Pinpoint the cell where the given text exists, returning its (X, Y) midpoint coordinate. 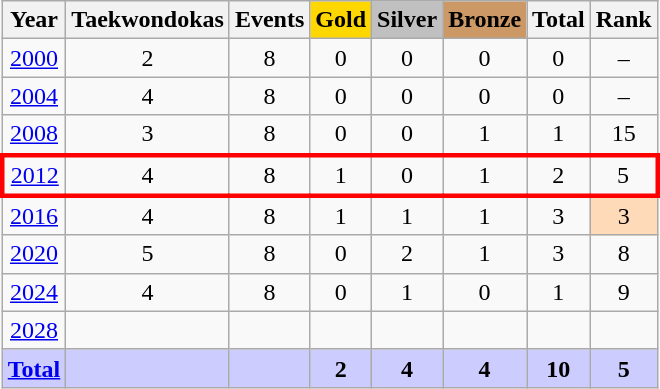
2012 (34, 174)
2000 (34, 58)
10 (559, 368)
2024 (34, 292)
2020 (34, 254)
Taekwondokas (148, 20)
Year (34, 20)
Gold (341, 20)
15 (624, 135)
9 (624, 292)
2028 (34, 330)
Bronze (485, 20)
2016 (34, 216)
2008 (34, 135)
2004 (34, 96)
Rank (624, 20)
Silver (408, 20)
Events (269, 20)
